Search for the cell housing the specified text and yield its (X, Y) center coordinate. 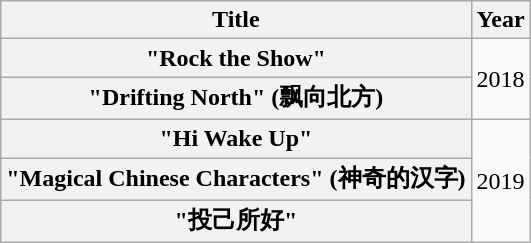
"Drifting North" (飘向北方) (236, 98)
2018 (500, 80)
"Rock the Show" (236, 58)
2019 (500, 180)
"Hi Wake Up" (236, 138)
"Magical Chinese Characters" (神奇的汉字) (236, 180)
"投己所好" (236, 222)
Title (236, 20)
Year (500, 20)
